Output the (X, Y) coordinate of the center of the cell containing the given text.  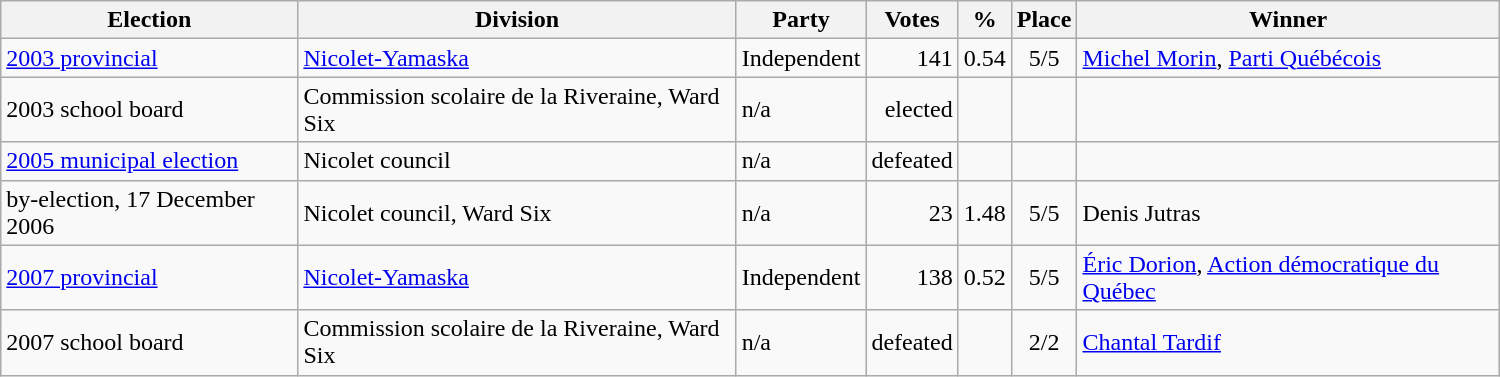
by-election, 17 December 2006 (150, 212)
Chantal Tardif (1288, 342)
2003 provincial (150, 58)
138 (912, 278)
Party (801, 20)
0.52 (984, 278)
Votes (912, 20)
Denis Jutras (1288, 212)
2007 school board (150, 342)
Michel Morin, Parti Québécois (1288, 58)
2007 provincial (150, 278)
23 (912, 212)
Winner (1288, 20)
% (984, 20)
1.48 (984, 212)
Nicolet council, Ward Six (517, 212)
141 (912, 58)
Division (517, 20)
2003 school board (150, 110)
Nicolet council (517, 161)
Election (150, 20)
Éric Dorion, Action démocratique du Québec (1288, 278)
0.54 (984, 58)
2005 municipal election (150, 161)
Place (1044, 20)
2/2 (1044, 342)
elected (912, 110)
